Locate the cell with the specified text and output its (x, y) center coordinate. 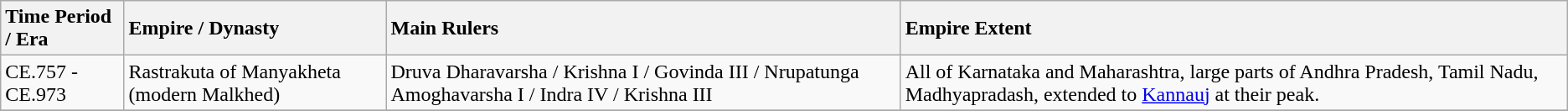
Empire / Dynasty (255, 29)
Druva Dharavarsha / Krishna I / Govinda III / Nrupatunga Amoghavarsha I / Indra IV / Krishna III (643, 82)
Time Period / Era (62, 29)
Main Rulers (643, 29)
Empire Extent (1234, 29)
Rastrakuta of Manyakheta (modern Malkhed) (255, 82)
All of Karnataka and Maharashtra, large parts of Andhra Pradesh, Tamil Nadu, Madhyapradash, extended to Kannauj at their peak. (1234, 82)
CE.757 - CE.973 (62, 82)
